From the cell containing the given text, extract its center point as [X, Y] coordinate. 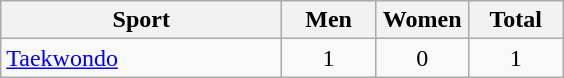
Sport [142, 20]
Taekwondo [142, 58]
Total [516, 20]
Men [329, 20]
0 [422, 58]
Women [422, 20]
